Find where the given text appears and provide that cell's center as (X, Y) coordinate. 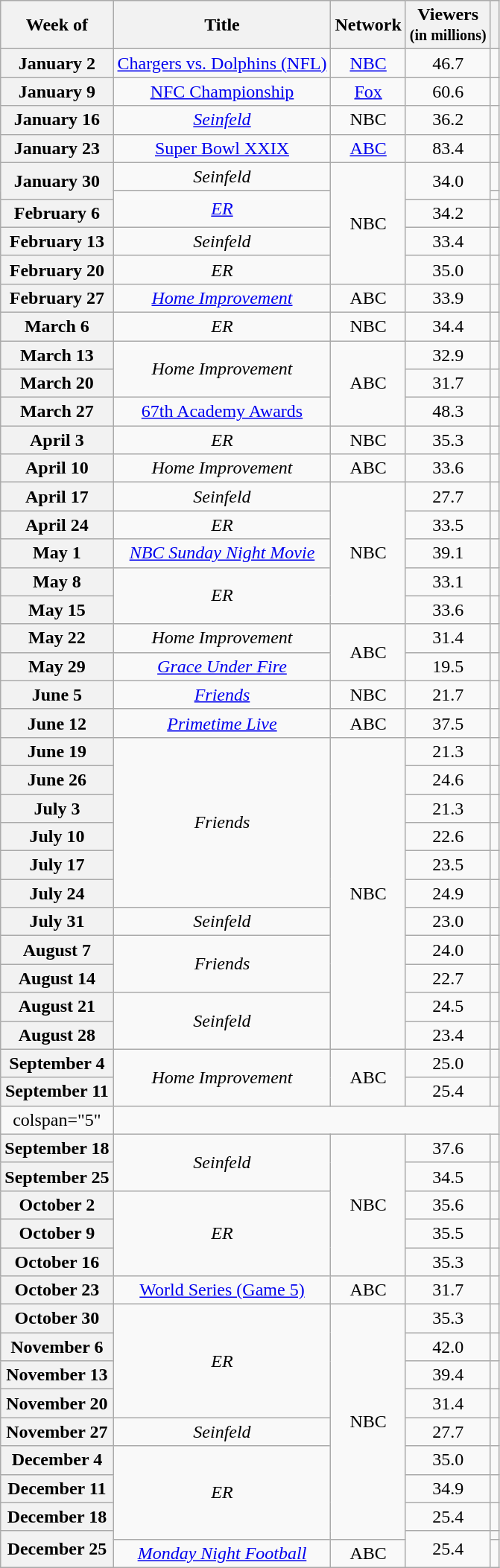
January 30 (57, 180)
Grace Under Fire (222, 666)
48.3 (448, 412)
October 9 (57, 1233)
December 25 (57, 1549)
July 3 (57, 808)
colspan="5" (57, 1120)
June 5 (57, 695)
January 9 (57, 92)
February 6 (57, 213)
39.1 (448, 553)
24.9 (448, 893)
World Series (Game 5) (222, 1290)
33.5 (448, 525)
February 13 (57, 241)
July 10 (57, 837)
August 28 (57, 1035)
46.7 (448, 63)
September 18 (57, 1148)
February 27 (57, 298)
September 4 (57, 1063)
19.5 (448, 666)
24.6 (448, 780)
January 23 (57, 148)
22.7 (448, 978)
Primetime Live (222, 723)
March 13 (57, 355)
Monday Night Football (222, 1553)
October 23 (57, 1290)
April 10 (57, 468)
Fox (368, 92)
June 26 (57, 780)
May 1 (57, 553)
34.0 (448, 180)
35.6 (448, 1205)
23.0 (448, 922)
NFC Championship (222, 92)
January 2 (57, 63)
April 3 (57, 440)
Week of (57, 25)
39.4 (448, 1375)
22.6 (448, 837)
December 11 (57, 1488)
25.0 (448, 1063)
November 13 (57, 1375)
March 6 (57, 326)
May 22 (57, 638)
March 27 (57, 412)
67th Academy Awards (222, 412)
Network (368, 25)
Super Bowl XXIX (222, 148)
June 19 (57, 751)
83.4 (448, 148)
June 12 (57, 723)
34.5 (448, 1176)
Chargers vs. Dolphins (NFL) (222, 63)
December 4 (57, 1460)
Viewers(in millions) (448, 25)
34.4 (448, 326)
May 29 (57, 666)
September 11 (57, 1091)
November 27 (57, 1432)
37.6 (448, 1148)
August 7 (57, 950)
July 24 (57, 893)
33.4 (448, 241)
34.9 (448, 1488)
September 25 (57, 1176)
July 31 (57, 922)
October 16 (57, 1262)
October 30 (57, 1319)
December 18 (57, 1517)
23.4 (448, 1035)
November 20 (57, 1403)
37.5 (448, 723)
23.5 (448, 865)
21.7 (448, 695)
24.0 (448, 950)
November 6 (57, 1347)
April 24 (57, 525)
34.2 (448, 213)
February 20 (57, 270)
32.9 (448, 355)
NBC Sunday Night Movie (222, 553)
August 14 (57, 978)
July 17 (57, 865)
October 2 (57, 1205)
March 20 (57, 383)
January 16 (57, 120)
Title (222, 25)
August 21 (57, 1007)
24.5 (448, 1007)
May 15 (57, 610)
May 8 (57, 581)
60.6 (448, 92)
33.9 (448, 298)
35.5 (448, 1233)
April 17 (57, 497)
36.2 (448, 120)
42.0 (448, 1347)
33.1 (448, 581)
